For the text-containing cell, return its midpoint in (x, y) coordinate format. 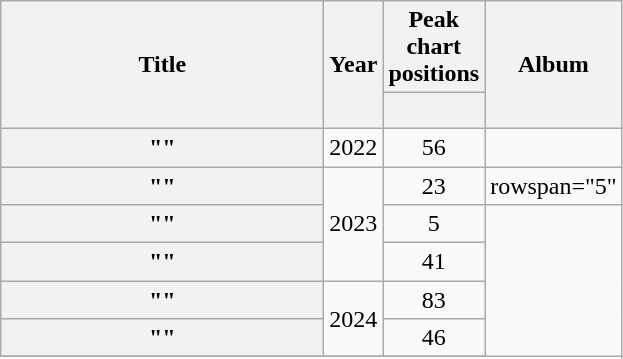
2023 (354, 223)
56 (434, 147)
Year (354, 65)
rowspan="5" (554, 185)
41 (434, 262)
46 (434, 338)
Album (554, 65)
2024 (354, 319)
83 (434, 300)
23 (434, 185)
Title (162, 65)
2022 (354, 147)
5 (434, 224)
Peak chart positions (434, 47)
